Scan for the cell matching the given text and deliver its [x, y] coordinate at center. 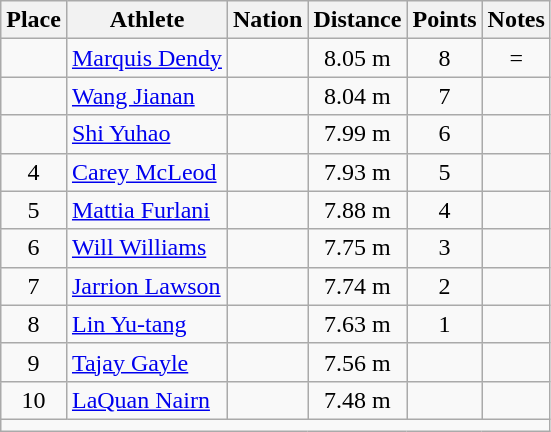
LaQuan Nairn [146, 400]
= [516, 58]
8.05 m [358, 58]
2 [444, 286]
9 [34, 362]
Nation [267, 20]
7.56 m [358, 362]
7.48 m [358, 400]
Marquis Dendy [146, 58]
7.63 m [358, 324]
Shi Yuhao [146, 134]
Athlete [146, 20]
Lin Yu-tang [146, 324]
7.88 m [358, 210]
Points [444, 20]
Jarrion Lawson [146, 286]
7.99 m [358, 134]
Notes [516, 20]
Place [34, 20]
Tajay Gayle [146, 362]
Will Williams [146, 248]
3 [444, 248]
7.93 m [358, 172]
Distance [358, 20]
Wang Jianan [146, 96]
7.74 m [358, 286]
7.75 m [358, 248]
10 [34, 400]
1 [444, 324]
Carey McLeod [146, 172]
Mattia Furlani [146, 210]
8.04 m [358, 96]
